Return (x, y) of the center of cell containing provided text 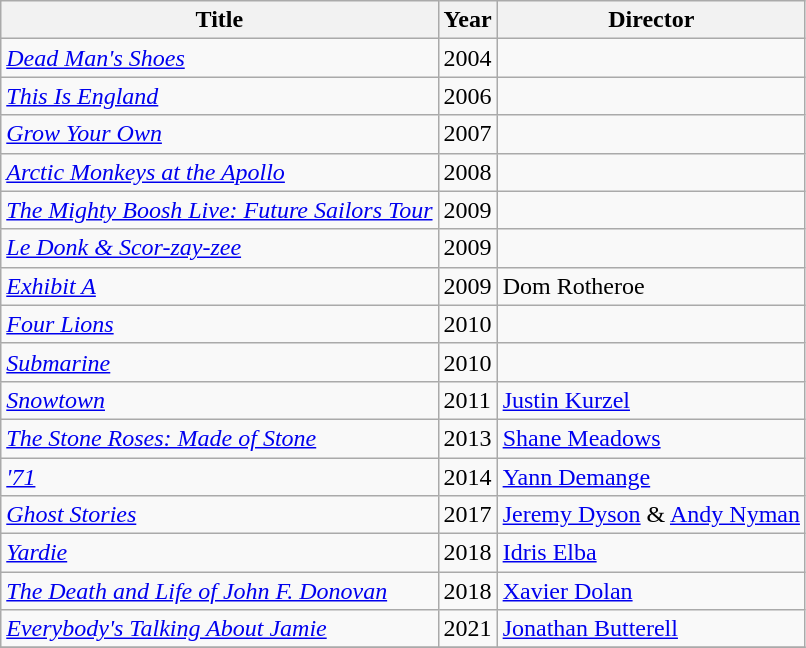
The Death and Life of John F. Donovan (220, 591)
2013 (468, 438)
The Mighty Boosh Live: Future Sailors Tour (220, 210)
The Stone Roses: Made of Stone (220, 438)
Jeremy Dyson & Andy Nyman (651, 515)
Grow Your Own (220, 134)
Exhibit A (220, 286)
2008 (468, 172)
Title (220, 20)
2017 (468, 515)
'71 (220, 477)
Jonathan Butterell (651, 629)
Xavier Dolan (651, 591)
Shane Meadows (651, 438)
Director (651, 20)
Idris Elba (651, 553)
Dead Man's Shoes (220, 58)
Ghost Stories (220, 515)
2004 (468, 58)
Four Lions (220, 324)
Yann Demange (651, 477)
Everybody's Talking About Jamie (220, 629)
Dom Rotheroe (651, 286)
This Is England (220, 96)
2021 (468, 629)
2011 (468, 400)
Yardie (220, 553)
Snowtown (220, 400)
Le Donk & Scor-zay-zee (220, 248)
Justin Kurzel (651, 400)
2007 (468, 134)
2006 (468, 96)
Submarine (220, 362)
2014 (468, 477)
Arctic Monkeys at the Apollo (220, 172)
Year (468, 20)
